Scan for the cell matching the given text and deliver its [X, Y] coordinate at center. 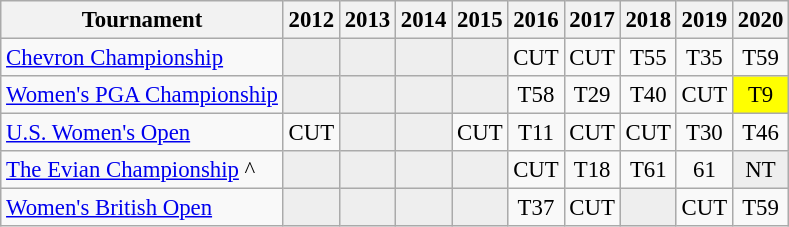
T40 [648, 95]
T30 [704, 133]
2012 [311, 20]
Women's British Open [142, 208]
U.S. Women's Open [142, 133]
2018 [648, 20]
T46 [760, 133]
T35 [704, 58]
Tournament [142, 20]
2019 [704, 20]
T11 [536, 133]
T9 [760, 95]
2016 [536, 20]
T55 [648, 58]
The Evian Championship ^ [142, 170]
2020 [760, 20]
T29 [592, 95]
Women's PGA Championship [142, 95]
NT [760, 170]
2015 [480, 20]
T18 [592, 170]
2014 [424, 20]
T61 [648, 170]
Chevron Championship [142, 58]
61 [704, 170]
2017 [592, 20]
T58 [536, 95]
2013 [367, 20]
T37 [536, 208]
